Detect which cell encompasses the target text, then output its [X, Y] center coordinate. 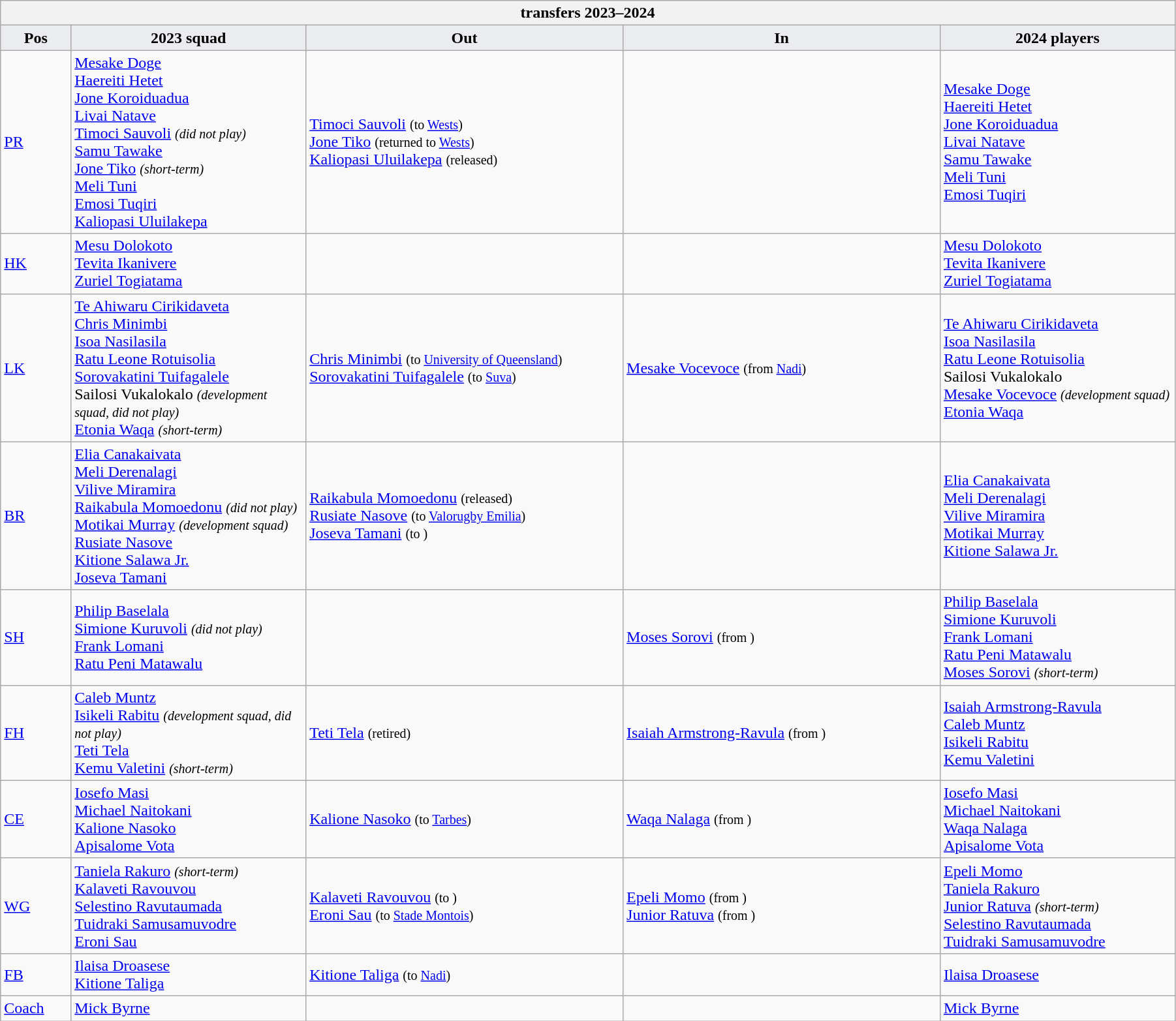
Pos [36, 38]
Kalione Nasoko (to Tarbes) [465, 819]
Epeli Momo Taniela Rakuro Junior Ratuva (short-term) Selestino Ravutaumada Tuidraki Samusamuvodre [1057, 906]
Mesake Vocevoce (from Nadi) [782, 368]
2024 players [1057, 38]
HK [36, 264]
Iosefo Masi Michael Naitokani Waqa Nalaga Apisalome Vota [1057, 819]
Philip Baselala Simione Kuruvoli (did not play) Frank Lomani Ratu Peni Matawalu [189, 637]
transfers 2023–2024 [588, 13]
Ilaisa Droasese [1057, 975]
Moses Sorovi (from ) [782, 637]
Timoci Sauvoli (to Wests) Jone Tiko (returned to Wests) Kaliopasi Uluilakepa (released) [465, 142]
Elia Canakaivata Meli Derenalagi Vilive Miramira Motikai Murray Kitione Salawa Jr. [1057, 515]
Raikabula Momoedonu (released) Rusiate Nasove (to Valorugby Emilia) Joseva Tamani (to ) [465, 515]
Kitione Taliga (to Nadi) [465, 975]
Teti Tela (retired) [465, 733]
LK [36, 368]
Kalaveti Ravouvou (to ) Eroni Sau (to Stade Montois) [465, 906]
In [782, 38]
CE [36, 819]
Waqa Nalaga (from ) [782, 819]
Taniela Rakuro (short-term) Kalaveti Ravouvou Selestino Ravutaumada Tuidraki Samusamuvodre Eroni Sau [189, 906]
Coach [36, 1008]
Epeli Momo (from ) Junior Ratuva (from ) [782, 906]
Caleb Muntz Isikeli Rabitu (development squad, did not play) Teti Tela Kemu Valetini (short-term) [189, 733]
PR [36, 142]
Philip Baselala Simione Kuruvoli Frank Lomani Ratu Peni Matawalu Moses Sorovi (short-term) [1057, 637]
Te Ahiwaru Cirikidaveta Isoa Nasilasila Ratu Leone Rotuisolia Sailosi Vukalokalo Mesake Vocevoce (development squad) Etonia Waqa [1057, 368]
Out [465, 38]
Isaiah Armstrong-Ravula (from ) [782, 733]
Isaiah Armstrong-Ravula Caleb Muntz Isikeli Rabitu Kemu Valetini [1057, 733]
Iosefo Masi Michael Naitokani Kalione Nasoko Apisalome Vota [189, 819]
BR [36, 515]
FH [36, 733]
WG [36, 906]
FB [36, 975]
2023 squad [189, 38]
SH [36, 637]
Chris Minimbi (to University of Queensland) Sorovakatini Tuifagalele (to Suva) [465, 368]
Mesake Doge Haereiti Hetet Jone Koroiduadua Livai Natave Samu Tawake Meli Tuni Emosi Tuqiri [1057, 142]
Ilaisa Droasese Kitione Taliga [189, 975]
